Return [X, Y] of the center of cell containing provided text 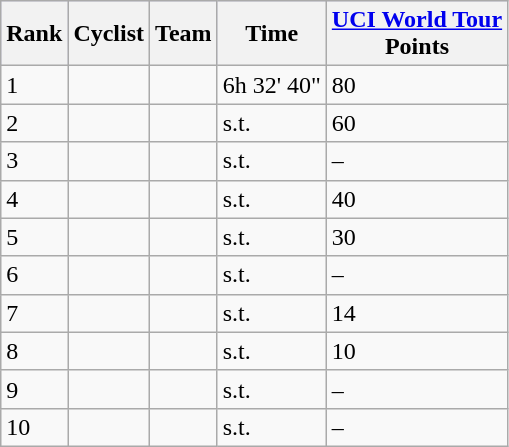
3 [34, 161]
UCI World TourPoints [416, 34]
8 [34, 351]
6h 32' 40" [272, 85]
Time [272, 34]
4 [34, 199]
5 [34, 237]
Team [184, 34]
2 [34, 123]
6 [34, 275]
30 [416, 237]
14 [416, 313]
7 [34, 313]
1 [34, 85]
80 [416, 85]
Cyclist [109, 34]
Rank [34, 34]
40 [416, 199]
60 [416, 123]
9 [34, 389]
